Search for the cell housing the specified text and yield its [x, y] center coordinate. 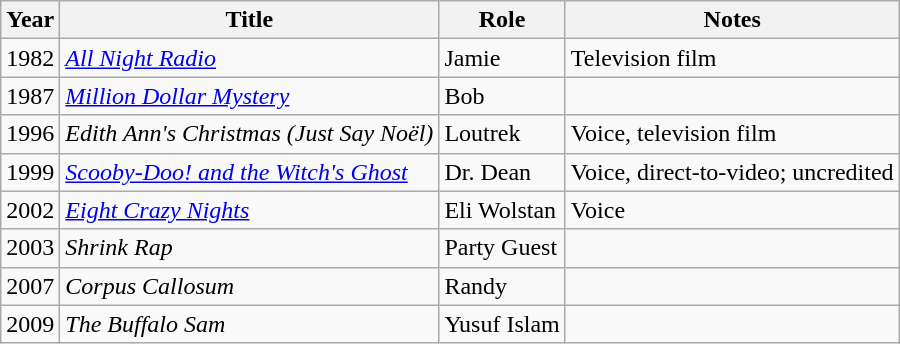
The Buffalo Sam [250, 324]
Yusuf Islam [502, 324]
Notes [732, 20]
1999 [30, 172]
Edith Ann's Christmas (Just Say Noël) [250, 134]
Television film [732, 58]
2007 [30, 286]
All Night Radio [250, 58]
Title [250, 20]
Million Dollar Mystery [250, 96]
1982 [30, 58]
Role [502, 20]
Voice, direct-to-video; uncredited [732, 172]
Voice [732, 210]
Dr. Dean [502, 172]
1987 [30, 96]
1996 [30, 134]
Scooby-Doo! and the Witch's Ghost [250, 172]
Year [30, 20]
Party Guest [502, 248]
Jamie [502, 58]
Shrink Rap [250, 248]
Corpus Callosum [250, 286]
Voice, television film [732, 134]
2003 [30, 248]
Eli Wolstan [502, 210]
2009 [30, 324]
Eight Crazy Nights [250, 210]
2002 [30, 210]
Randy [502, 286]
Bob [502, 96]
Loutrek [502, 134]
